Search for the cell housing the specified text and yield its (X, Y) center coordinate. 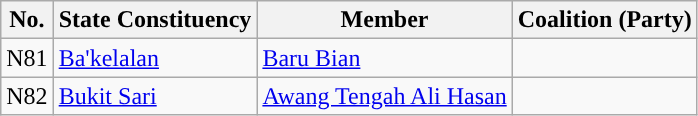
No. (27, 20)
Member (384, 20)
State Constituency (155, 20)
Ba'kelalan (155, 58)
Bukit Sari (155, 96)
N81 (27, 58)
Awang Tengah Ali Hasan (384, 96)
Coalition (Party) (604, 20)
Baru Bian (384, 58)
N82 (27, 96)
